Provide the (x, y) coordinate of the cell's center where the given text is located.  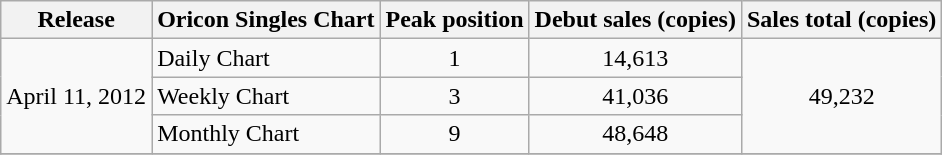
Weekly Chart (266, 96)
41,036 (635, 96)
Monthly Chart (266, 134)
Oricon Singles Chart (266, 20)
49,232 (841, 96)
14,613 (635, 58)
9 (454, 134)
3 (454, 96)
Debut sales (copies) (635, 20)
Peak position (454, 20)
48,648 (635, 134)
Release (76, 20)
Daily Chart (266, 58)
Sales total (copies) (841, 20)
1 (454, 58)
April 11, 2012 (76, 96)
